For the text-containing cell, return its midpoint in (x, y) coordinate format. 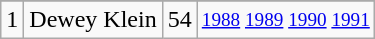
1 (12, 20)
1988 1989 1990 1991 (286, 20)
54 (180, 20)
Dewey Klein (93, 20)
